For the text-containing cell, return its midpoint in (X, Y) coordinate format. 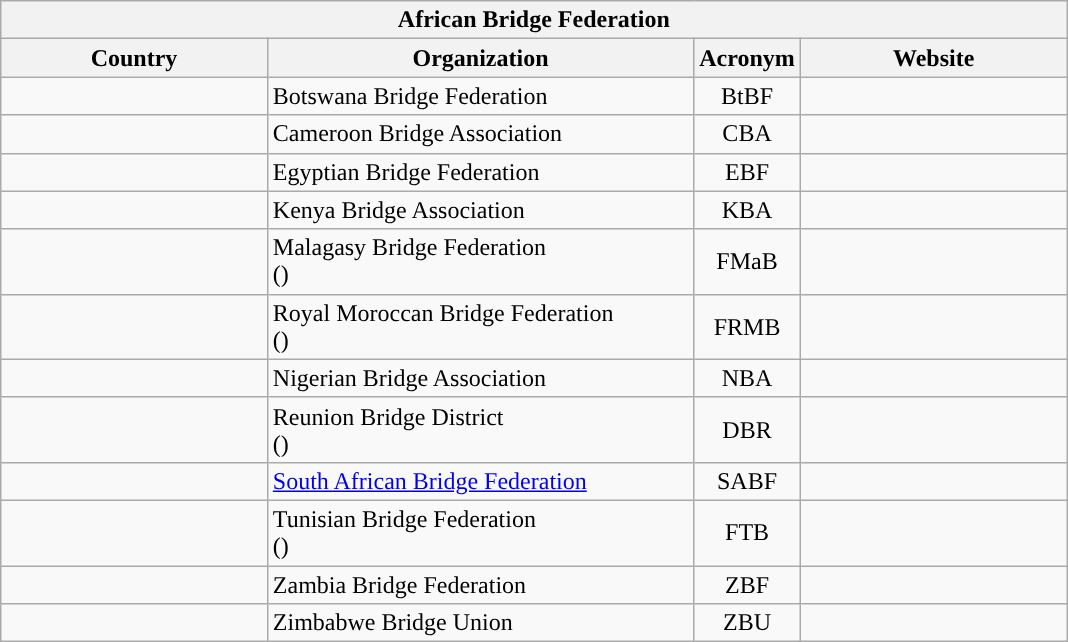
Country (134, 58)
South African Bridge Federation (480, 481)
Tunisian Bridge Federation() (480, 532)
Reunion Bridge District() (480, 430)
FRMB (748, 326)
DBR (748, 430)
EBF (748, 172)
Website (934, 58)
ZBU (748, 623)
Kenya Bridge Association (480, 210)
Organization (480, 58)
Acronym (748, 58)
CBA (748, 134)
Royal Moroccan Bridge Federation() (480, 326)
KBA (748, 210)
FMaB (748, 262)
SABF (748, 481)
Zambia Bridge Federation (480, 585)
ZBF (748, 585)
BtBF (748, 96)
African Bridge Federation (534, 20)
Botswana Bridge Federation (480, 96)
Zimbabwe Bridge Union (480, 623)
FTB (748, 532)
NBA (748, 378)
Nigerian Bridge Association (480, 378)
Egyptian Bridge Federation (480, 172)
Malagasy Bridge Federation() (480, 262)
Cameroon Bridge Association (480, 134)
